Return the (x, y) coordinate for the center point of the cell that contains the specified text.  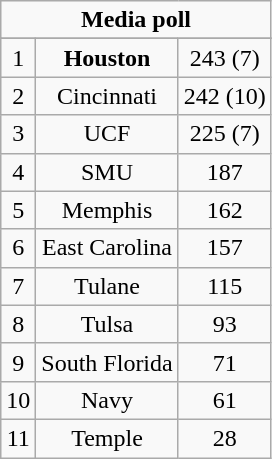
Houston (107, 58)
4 (18, 172)
162 (224, 210)
225 (7) (224, 134)
Tulane (107, 286)
Cincinnati (107, 96)
115 (224, 286)
187 (224, 172)
Memphis (107, 210)
28 (224, 438)
Media poll (136, 20)
7 (18, 286)
9 (18, 362)
61 (224, 400)
5 (18, 210)
10 (18, 400)
Temple (107, 438)
93 (224, 324)
1 (18, 58)
Tulsa (107, 324)
8 (18, 324)
243 (7) (224, 58)
242 (10) (224, 96)
2 (18, 96)
71 (224, 362)
3 (18, 134)
East Carolina (107, 248)
South Florida (107, 362)
6 (18, 248)
157 (224, 248)
SMU (107, 172)
11 (18, 438)
Navy (107, 400)
UCF (107, 134)
